Identify which cell holds the provided text, then report its [x, y] central coordinate. 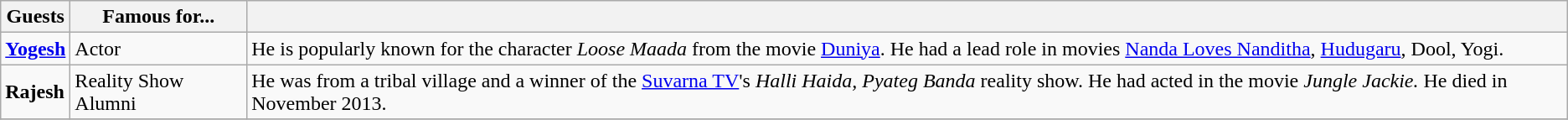
Famous for... [159, 17]
Reality Show Alumni [159, 92]
Yogesh [35, 49]
He is popularly known for the character Loose Maada from the movie Duniya. He had a lead role in movies Nanda Loves Nanditha, Hudugaru, Dool, Yogi. [908, 49]
Guests [35, 17]
Rajesh [35, 92]
Actor [159, 49]
